Provide the (X, Y) coordinate of the cell's center where the given text is located.  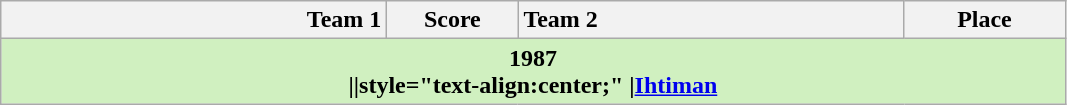
Team 2 (711, 20)
Score (452, 20)
Team 1 (194, 20)
Place (984, 20)
1987||style="text-align:center;" |Ihtiman (533, 72)
